Capture the cell that displays the provided text and extract its [x, y] central coordinate. 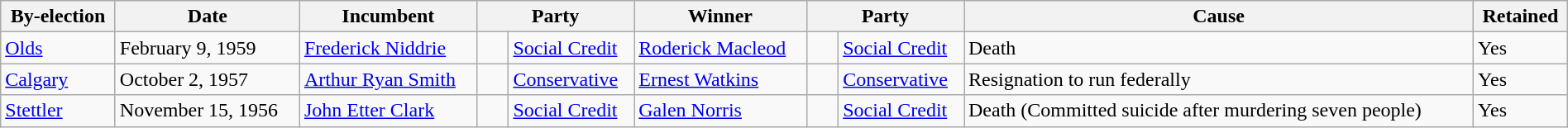
Death [1219, 48]
Frederick Niddrie [388, 48]
November 15, 1956 [207, 111]
Stettler [58, 111]
Olds [58, 48]
Incumbent [388, 17]
Arthur Ryan Smith [388, 79]
By-election [58, 17]
Ernest Watkins [720, 79]
Retained [1521, 17]
Roderick Macleod [720, 48]
October 2, 1957 [207, 79]
Date [207, 17]
Calgary [58, 79]
Winner [720, 17]
Galen Norris [720, 111]
February 9, 1959 [207, 48]
John Etter Clark [388, 111]
Resignation to run federally [1219, 79]
Death (Committed suicide after murdering seven people) [1219, 111]
Cause [1219, 17]
